Return (X, Y) of the center of cell containing provided text 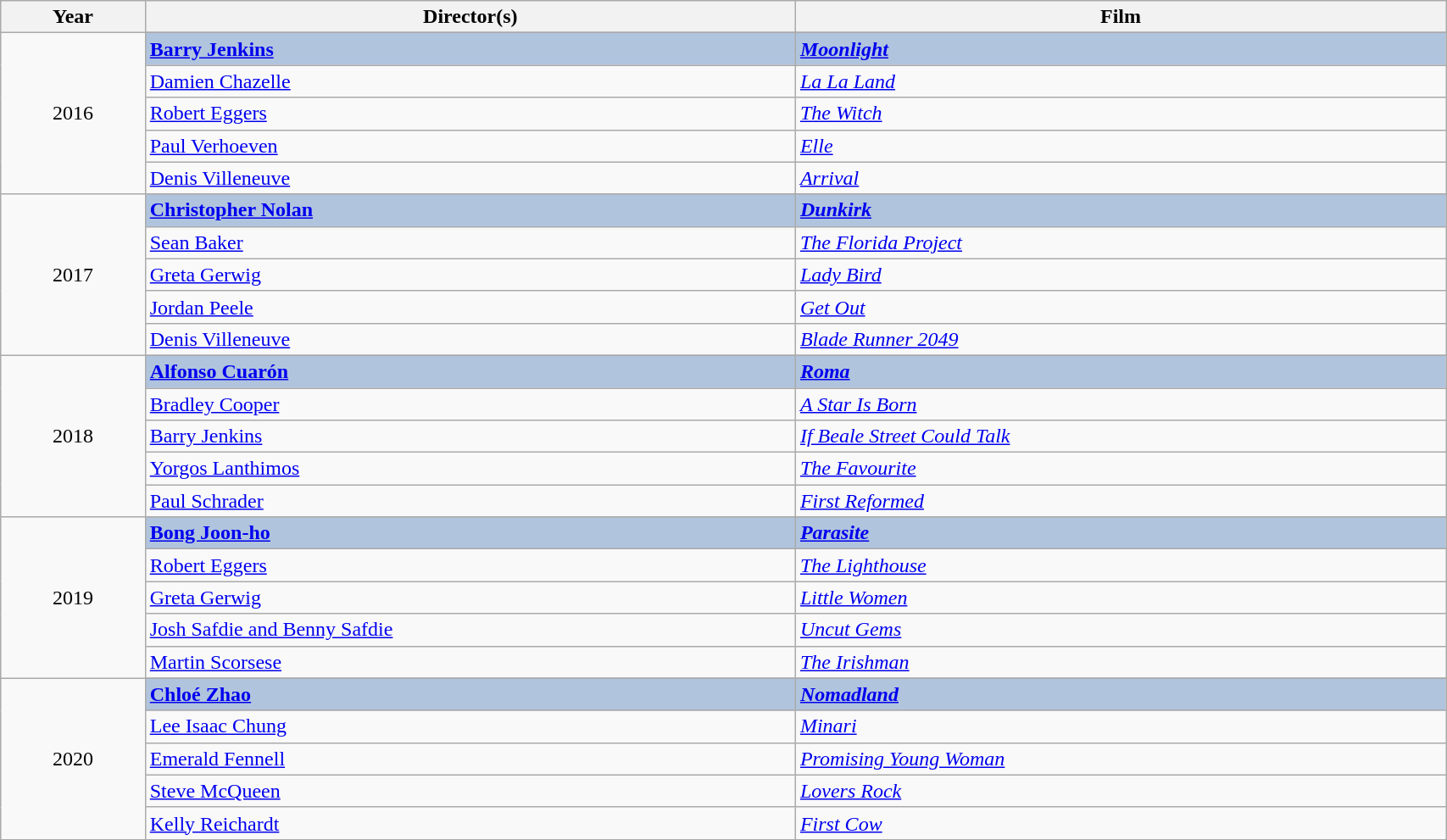
Moonlight (1121, 49)
2017 (73, 275)
Year (73, 17)
Uncut Gems (1121, 630)
First Cow (1121, 823)
The Favourite (1121, 469)
Promising Young Woman (1121, 759)
Steve McQueen (470, 791)
The Irishman (1121, 662)
Nomadland (1121, 694)
2016 (73, 114)
Christopher Nolan (470, 210)
Elle (1121, 146)
La La Land (1121, 81)
Lee Isaac Chung (470, 726)
Lady Bird (1121, 275)
Little Women (1121, 598)
Director(s) (470, 17)
Sean Baker (470, 242)
First Reformed (1121, 501)
Chloé Zhao (470, 694)
Paul Verhoeven (470, 146)
2020 (73, 759)
Alfonso Cuarón (470, 371)
Roma (1121, 371)
Josh Safdie and Benny Safdie (470, 630)
Bong Joon-ho (470, 533)
Minari (1121, 726)
Film (1121, 17)
Get Out (1121, 307)
Blade Runner 2049 (1121, 339)
A Star Is Born (1121, 404)
Jordan Peele (470, 307)
Martin Scorsese (470, 662)
2019 (73, 598)
Yorgos Lanthimos (470, 469)
Emerald Fennell (470, 759)
Kelly Reichardt (470, 823)
Paul Schrader (470, 501)
Lovers Rock (1121, 791)
Damien Chazelle (470, 81)
Dunkirk (1121, 210)
Arrival (1121, 178)
If Beale Street Could Talk (1121, 437)
Parasite (1121, 533)
The Florida Project (1121, 242)
2018 (73, 436)
The Lighthouse (1121, 565)
Bradley Cooper (470, 404)
The Witch (1121, 114)
